Return (X, Y) of the center of cell containing provided text 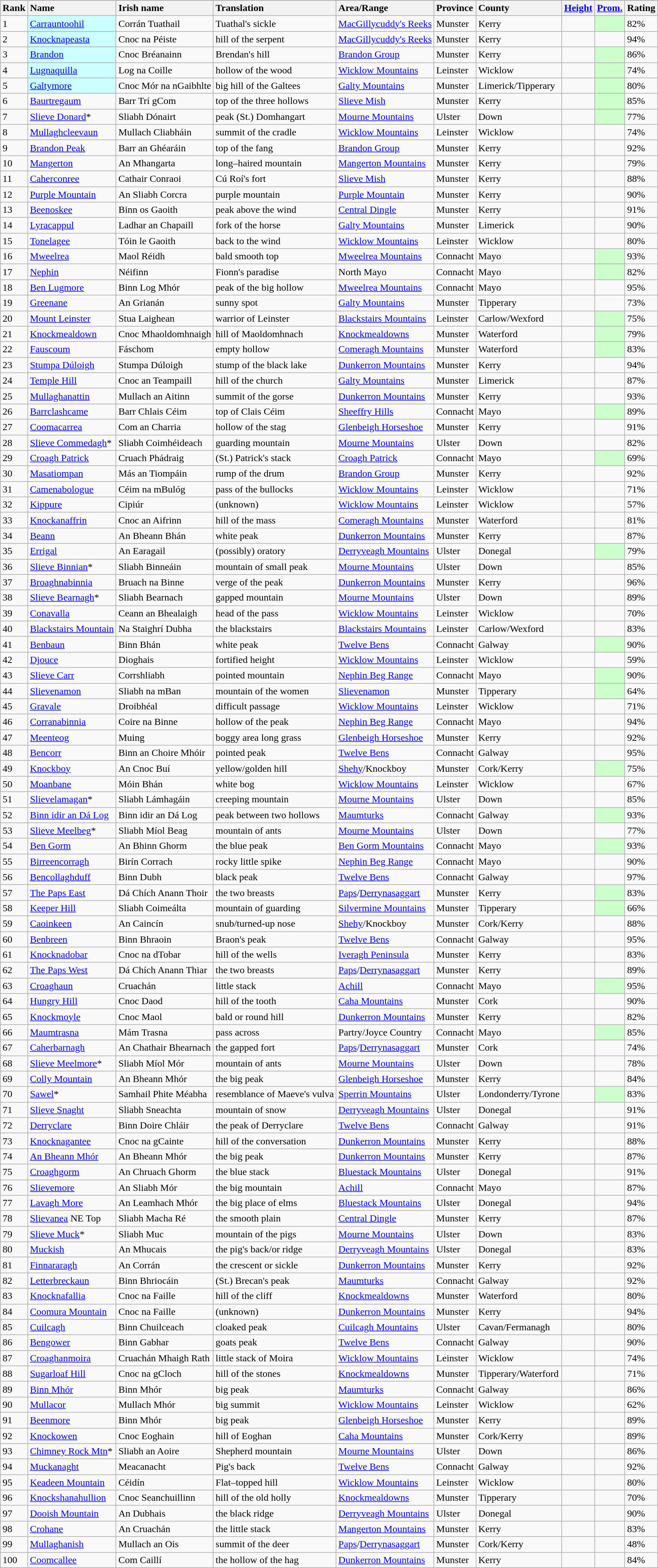
pass across (275, 1032)
top of the three hollows (275, 101)
31 (14, 489)
Binn an Choire Mhóir (165, 753)
70 (14, 1094)
Cnoc Seanchuillinn (165, 1498)
Cipiúr (165, 505)
Cuilcagh Mountains (385, 1327)
Caherbarnagh (72, 1048)
87 (14, 1358)
Cnoc an Aifrinn (165, 520)
88 (14, 1374)
78 (14, 1219)
Knockmoyle (72, 1017)
39 (14, 613)
98 (14, 1529)
An Corrán (165, 1265)
79 (14, 1234)
summit of the gorse (275, 396)
75 (14, 1172)
yellow/golden hill (275, 769)
the pig's back/or ridge (275, 1250)
Muing (165, 738)
52 (14, 815)
An Bhinn Ghorm (165, 846)
long–haired mountain (275, 163)
Slievemore (72, 1188)
Colly Mountain (72, 1079)
33 (14, 520)
Slieve Bearnagh* (72, 598)
Masatiompan (72, 474)
big hill of the Galtees (275, 86)
Knockanaffrin (72, 520)
Bencollaghduff (72, 877)
the blackstairs (275, 629)
the big mountain (275, 1188)
Mám Trasna (165, 1032)
96% (641, 582)
15 (14, 241)
Mullach an Aitinn (165, 396)
51 (14, 799)
The Paps West (72, 970)
Dioghais (165, 660)
hill of the stones (275, 1374)
North Mayo (385, 272)
top of Clais Céim (275, 411)
Barrclashcame (72, 411)
60 (14, 939)
hill of the wells (275, 955)
Finnararagh (72, 1265)
54 (14, 846)
An Leamhach Mhór (165, 1203)
Bencorr (72, 753)
21 (14, 334)
Birreencorragh (72, 861)
Coomura Mountain (72, 1312)
Coire na Binne (165, 722)
78% (641, 1063)
95 (14, 1482)
Limerick/Tipperary (519, 86)
(St.) Brecan's peak (275, 1281)
Greenane (72, 303)
41 (14, 644)
56 (14, 877)
(St.) Patrick's stack (275, 458)
34 (14, 536)
Knockowen (72, 1435)
Slievanea NE Top (72, 1219)
Prom. (610, 8)
Sliabh na mBan (165, 691)
Sliabh Macha Ré (165, 1219)
the little stack (275, 1529)
28 (14, 442)
59 (14, 923)
Binn os Gaoith (165, 210)
Name (72, 8)
peak above the wind (275, 210)
Knocknapeasta (72, 39)
91 (14, 1420)
Stua Laighean (165, 318)
the smooth plain (275, 1219)
Braon's peak (275, 939)
92 (14, 1435)
(possibly) oratory (275, 551)
Cruachán Mhaigh Rath (165, 1358)
Knocknadobar (72, 955)
Tipperary/Waterford (519, 1374)
Meenteog (72, 738)
Sawel* (72, 1094)
77 (14, 1203)
fork of the horse (275, 225)
Sliabh Muc (165, 1234)
Sperrin Mountains (385, 1094)
An Mhangarta (165, 163)
83 (14, 1296)
boggy area long grass (275, 738)
Cruachán (165, 986)
19 (14, 303)
Kippure (72, 505)
Slieve Carr (72, 675)
36 (14, 567)
24 (14, 380)
Log na Coille (165, 70)
the gapped fort (275, 1048)
An Sliabh Corcra (165, 194)
Fáschom (165, 349)
Más an Tiompáin (165, 474)
Cavan/Fermanagh (519, 1327)
100 (14, 1560)
Dá Chích Anann Thoir (165, 892)
Knocknafallia (72, 1296)
rump of the drum (275, 474)
58 (14, 908)
Ben Lugmore (72, 287)
82 (14, 1281)
Sliabh Míol Mór (165, 1063)
4 (14, 70)
black peak (275, 877)
Cnoc Maol (165, 1017)
Rating (641, 8)
48% (641, 1544)
peak of the big hollow (275, 287)
Caherconree (72, 179)
An Sliabh Mór (165, 1188)
Cnoc na gCainte (165, 1141)
Dooish Mountain (72, 1513)
Lavagh More (72, 1203)
Binn Doire Chláir (165, 1125)
fortified height (275, 660)
97% (641, 877)
Binn Bhriocáin (165, 1281)
Sliabh Dónairt (165, 117)
48 (14, 753)
little stack (275, 986)
18 (14, 287)
hill of the conversation (275, 1141)
peak (St.) Domhangart (275, 117)
25 (14, 396)
Moanbane (72, 784)
Cnoc Eoghain (165, 1435)
68 (14, 1063)
Beenoskee (72, 210)
Slieve Muck* (72, 1234)
Sliabh Coimeálta (165, 908)
sunny spot (275, 303)
Meacanacht (165, 1467)
Sliabh Binneáin (165, 567)
17 (14, 272)
warrior of Leinster (275, 318)
Cathair Conraoi (165, 179)
23 (14, 365)
Binn Chuilceach (165, 1327)
Com an Charria (165, 427)
Iveragh Peninsula (385, 955)
gapped mountain (275, 598)
hollow of the peak (275, 722)
16 (14, 256)
8 (14, 132)
Croaghanmoira (72, 1358)
Bruach na Binne (165, 582)
73 (14, 1141)
Mullaghcleevaun (72, 132)
Na Staighrí Dubha (165, 629)
Mullach Mhór (165, 1405)
Croaghaun (72, 986)
bald smooth top (275, 256)
Barr Chlais Céim (165, 411)
67 (14, 1048)
Londonderry/Tyrone (519, 1094)
Mangerton (72, 163)
Carrauntoohil (72, 24)
Gravale (72, 707)
Knockboy (72, 769)
Mount Leinster (72, 318)
bald or round hill (275, 1017)
hill of the mass (275, 520)
94 (14, 1467)
Blackstairs Mountain (72, 629)
the black ridge (275, 1513)
Croaghgorm (72, 1172)
Crohane (72, 1529)
Samhail Phite Méabha (165, 1094)
Conavalla (72, 613)
Slieve Meelbeg* (72, 830)
mountain of guarding (275, 908)
27 (14, 427)
purple mountain (275, 194)
Brandon (72, 55)
Cuilcagh (72, 1327)
Cnoc Mhaoldomhnaigh (165, 334)
Djouce (72, 660)
Mullach an Ois (165, 1544)
summit of the cradle (275, 132)
Flat–topped hill (275, 1482)
Mullaghanattin (72, 396)
An Mhucais (165, 1250)
Brendan's hill (275, 55)
Slievelamagan* (72, 799)
Nephin (72, 272)
96 (14, 1498)
45 (14, 707)
the peak of Derryclare (275, 1125)
Beann (72, 536)
Coomcallee (72, 1560)
Shepherd mountain (275, 1451)
Binn Log Mhór (165, 287)
Cnoc Daod (165, 1001)
Knockshanahullion (72, 1498)
hill of Maoldomhnach (275, 334)
97 (14, 1513)
Ben Gorm Mountains (385, 846)
stump of the black lake (275, 365)
Tonelagee (72, 241)
35 (14, 551)
Móin Bhán (165, 784)
Sugarloaf Hill (72, 1374)
Fionn's paradise (275, 272)
hill of the cliff (275, 1296)
An Grianán (165, 303)
Muckish (72, 1250)
back to the wind (275, 241)
72 (14, 1125)
65 (14, 1017)
snub/turned-up nose (275, 923)
26 (14, 411)
Com Caillí (165, 1560)
80 (14, 1250)
Cnoc na Péiste (165, 39)
peak between two hollows (275, 815)
County (519, 8)
71 (14, 1110)
An Chruach Ghorm (165, 1172)
Barr Trí gCom (165, 101)
top of the fang (275, 148)
Céim na mBulóg (165, 489)
64 (14, 1001)
46 (14, 722)
10 (14, 163)
14 (14, 225)
the blue peak (275, 846)
57% (641, 505)
47 (14, 738)
11 (14, 179)
90 (14, 1405)
69% (641, 458)
Translation (275, 8)
Fauscoum (72, 349)
38 (14, 598)
Muckanaght (72, 1467)
An Earagail (165, 551)
Benbreen (72, 939)
difficult passage (275, 707)
cloaked peak (275, 1327)
67% (641, 784)
Beenmore (72, 1420)
66% (641, 908)
32 (14, 505)
Sheeffry Hills (385, 411)
the crescent or sickle (275, 1265)
Ladhar an Chapaill (165, 225)
12 (14, 194)
hill of the church (275, 380)
Lyracappul (72, 225)
85 (14, 1327)
Cnoc na dTobar (165, 955)
The Paps East (72, 892)
pass of the bullocks (275, 489)
hill of the tooth (275, 1001)
An Cruachán (165, 1529)
Sliabh Lámhagáin (165, 799)
little stack of Moira (275, 1358)
Ceann an Bhealaigh (165, 613)
40 (14, 629)
53 (14, 830)
mountain of snow (275, 1110)
Province (455, 8)
63 (14, 986)
rocky little spike (275, 861)
Binn Dubh (165, 877)
Slieve Binnian* (72, 567)
Benbaun (72, 644)
Galtymore (72, 86)
the big place of elms (275, 1203)
resemblance of Maeve's vulva (275, 1094)
74 (14, 1156)
head of the pass (275, 613)
Corranabinnia (72, 722)
Knocknagantee (72, 1141)
Binn Gabhar (165, 1343)
Temple Hill (72, 380)
pointed peak (275, 753)
Droibhéal (165, 707)
Slieve Donard* (72, 117)
3 (14, 55)
mountain of small peak (275, 567)
guarding mountain (275, 442)
the hollow of the hag (275, 1560)
13 (14, 210)
37 (14, 582)
7 (14, 117)
Sliabh Coimhéideach (165, 442)
84 (14, 1312)
Cruach Phádraig (165, 458)
2 (14, 39)
Height (578, 8)
Rank (14, 8)
Néifinn (165, 272)
Tuathal's sickle (275, 24)
43 (14, 675)
61 (14, 955)
Mweelrea (72, 256)
86 (14, 1343)
66 (14, 1032)
69 (14, 1079)
22 (14, 349)
Chimney Rock Mtn* (72, 1451)
empty hollow (275, 349)
An Cnoc Buí (165, 769)
Caoinkeen (72, 923)
hollow of the wood (275, 70)
An Dubhais (165, 1513)
Lugnaquilla (72, 70)
Sliabh Míol Beag (165, 830)
62 (14, 970)
6 (14, 101)
Barr an Ghéaráin (165, 148)
Baurtregaum (72, 101)
5 (14, 86)
44 (14, 691)
big summit (275, 1405)
49 (14, 769)
Bengower (72, 1343)
1 (14, 24)
Cnoc na gCloch (165, 1374)
hill of the old holly (275, 1498)
the blue stack (275, 1172)
Corrán Tuathail (165, 24)
verge of the peak (275, 582)
Hungry Hill (72, 1001)
mountain of the pigs (275, 1234)
Cnoc an Teampaill (165, 380)
Ben Gorm (72, 846)
pointed mountain (275, 675)
hill of Eoghan (275, 1435)
Sliabh Sneachta (165, 1110)
Cnoc Bréanainn (165, 55)
Sliabh Bearnach (165, 598)
Derryclare (72, 1125)
76 (14, 1188)
59% (641, 660)
Slieve Commedagh* (72, 442)
42 (14, 660)
62% (641, 1405)
Pig's back (275, 1467)
Maumtrasna (72, 1032)
An Caincín (165, 923)
mountain of the women (275, 691)
An Chathair Bhearnach (165, 1048)
89 (14, 1389)
An Bheann Bhán (165, 536)
73% (641, 303)
20 (14, 318)
55 (14, 861)
57 (14, 892)
Cnoc Mór na nGaibhlte (165, 86)
Cú Roí's fort (275, 179)
summit of the deer (275, 1544)
white bog (275, 784)
Keeper Hill (72, 908)
Binn Bhraoin (165, 939)
93 (14, 1451)
Mullaghanish (72, 1544)
99 (14, 1544)
Maol Réidh (165, 256)
Broaghnabinnia (72, 582)
Céidín (165, 1482)
Brandon Peak (72, 148)
Birín Corrach (165, 861)
hollow of the stag (275, 427)
Tóin le Gaoith (165, 241)
hill of the serpent (275, 39)
Slieve Meelmore* (72, 1063)
Keadeen Mountain (72, 1482)
64% (641, 691)
creeping mountain (275, 799)
Errigal (72, 551)
goats peak (275, 1343)
Partry/Joyce Country (385, 1032)
Corrshliabh (165, 675)
Letterbreckaun (72, 1281)
Dá Chích Anann Thiar (165, 970)
Sliabh an Aoire (165, 1451)
Silvermine Mountains (385, 908)
29 (14, 458)
30 (14, 474)
Slieve Snaght (72, 1110)
81 (14, 1265)
Irish name (165, 8)
9 (14, 148)
Coomacarrea (72, 427)
Knockmealdown (72, 334)
Camenabologue (72, 489)
Mullach Cliabháin (165, 132)
Mullacor (72, 1405)
81% (641, 520)
Area/Range (385, 8)
Binn Bhán (165, 644)
50 (14, 784)
